Identify which cell holds the provided text, then report its (x, y) central coordinate. 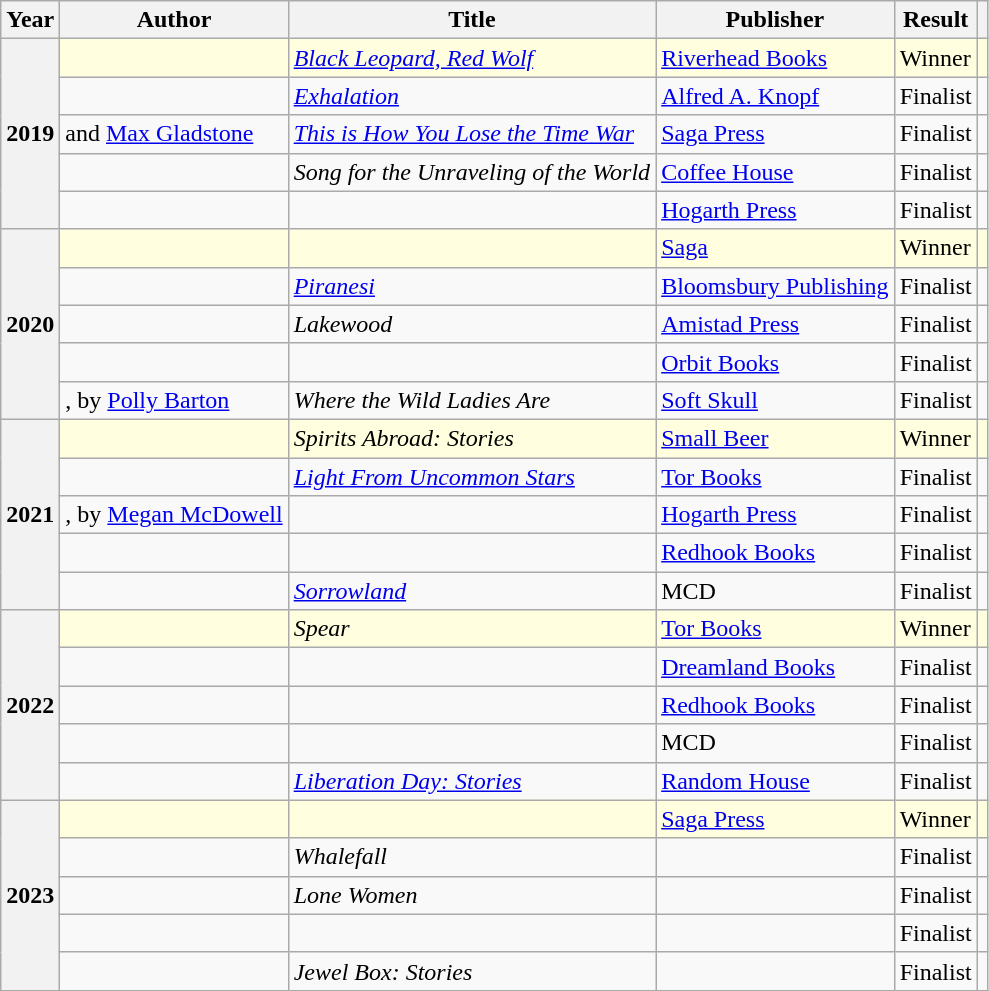
Random House (775, 781)
Amistad Press (775, 324)
Alfred A. Knopf (775, 96)
, by Megan McDowell (174, 515)
Piranesi (472, 286)
This is How You Lose the Time War (472, 134)
Where the Wild Ladies Are (472, 400)
Author (174, 20)
Soft Skull (775, 400)
Dreamland Books (775, 667)
Spirits Abroad: Stories (472, 438)
Year (30, 20)
Publisher (775, 20)
Lone Women (472, 895)
2022 (30, 705)
Exhalation (472, 96)
Sorrowland (472, 591)
2021 (30, 514)
and Max Gladstone (174, 134)
Spear (472, 629)
2023 (30, 895)
Lakewood (472, 324)
Song for the Unraveling of the World (472, 172)
Title (472, 20)
Jewel Box: Stories (472, 971)
Coffee House (775, 172)
Liberation Day: Stories (472, 781)
Orbit Books (775, 362)
Whalefall (472, 857)
Saga (775, 248)
Light From Uncommon Stars (472, 477)
Black Leopard, Red Wolf (472, 58)
Small Beer (775, 438)
Riverhead Books (775, 58)
Bloomsbury Publishing (775, 286)
Result (936, 20)
2020 (30, 324)
2019 (30, 134)
, by Polly Barton (174, 400)
